Locate the cell with the specified text and output its (x, y) center coordinate. 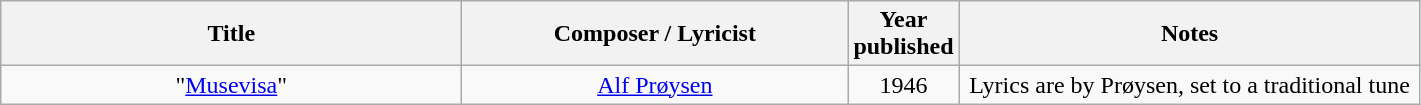
1946 (904, 85)
Lyrics are by Prøysen, set to a traditional tune (1190, 85)
Notes (1190, 34)
Alf Prøysen (655, 85)
Year published (904, 34)
"Musevisa" (232, 85)
Composer / Lyricist (655, 34)
Title (232, 34)
